Find where the given text appears and provide that cell's center as (X, Y) coordinate. 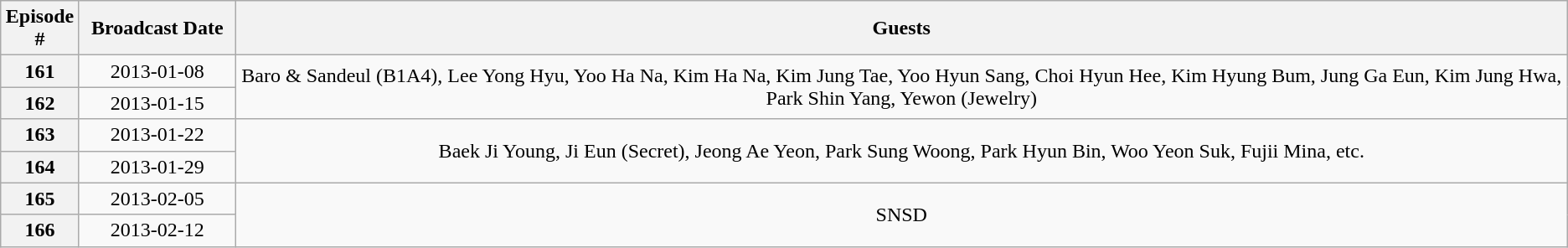
SNSD (901, 214)
162 (40, 103)
2013-01-22 (157, 135)
2013-01-15 (157, 103)
2013-01-08 (157, 71)
164 (40, 167)
161 (40, 71)
Baek Ji Young, Ji Eun (Secret), Jeong Ae Yeon, Park Sung Woong, Park Hyun Bin, Woo Yeon Suk, Fujii Mina, etc. (901, 151)
Guests (901, 28)
2013-02-12 (157, 230)
2013-01-29 (157, 167)
Episode # (40, 28)
2013-02-05 (157, 199)
166 (40, 230)
Broadcast Date (157, 28)
163 (40, 135)
165 (40, 199)
